Return the [x, y] coordinate for the center point of the cell that contains the specified text.  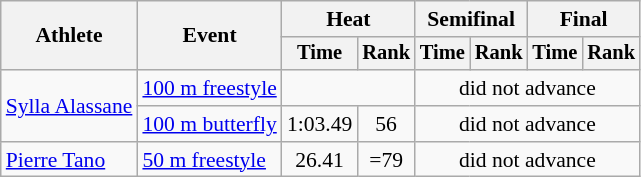
56 [386, 124]
Event [209, 36]
1:03.49 [320, 124]
Sylla Alassane [70, 106]
Athlete [70, 36]
Semifinal [471, 19]
100 m freestyle [209, 88]
Final [583, 19]
100 m butterfly [209, 124]
Heat [348, 19]
